Find where the given text appears and provide that cell's center as [x, y] coordinate. 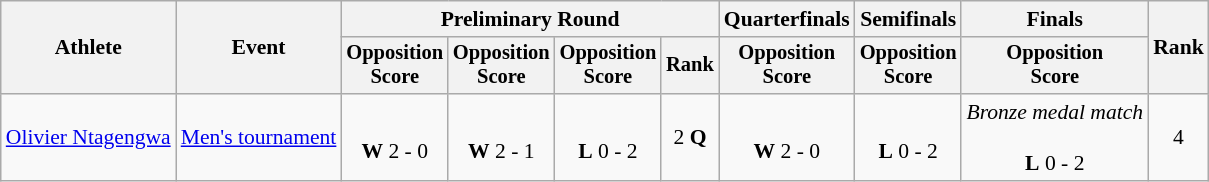
2 Q [690, 138]
Bronze medal matchL 0 - 2 [1054, 138]
Athlete [88, 48]
W 2 - 1 [502, 138]
4 [1178, 138]
Finals [1054, 19]
Preliminary Round [530, 19]
Event [259, 48]
Men's tournament [259, 138]
Quarterfinals [787, 19]
Semifinals [908, 19]
Olivier Ntagengwa [88, 138]
